Scan for the cell matching the given text and deliver its [X, Y] coordinate at center. 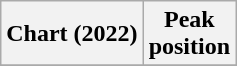
Chart (2022) [72, 34]
Peakposition [189, 34]
